Output the (X, Y) coordinate of the center of the cell containing the given text.  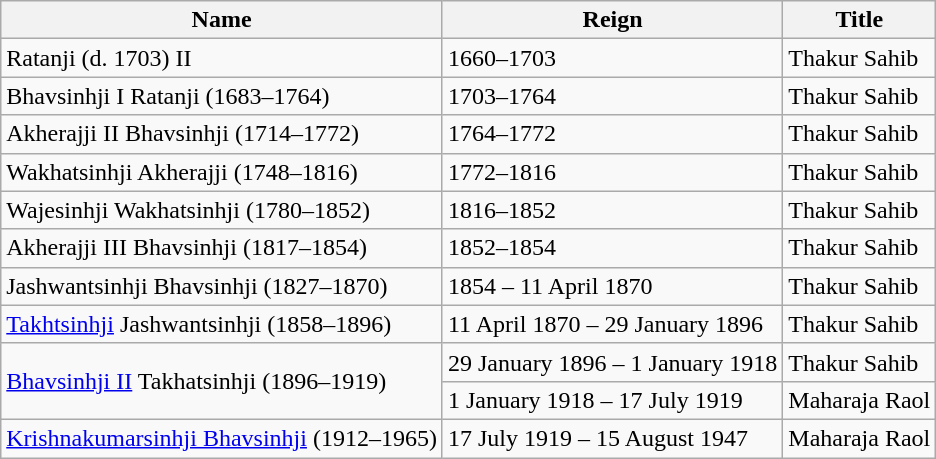
Bhavsinhji I Ratanji (1683–1764) (222, 96)
29 January 1896 – 1 January 1918 (612, 362)
Bhavsinhji II Takhatsinhji (1896–1919) (222, 381)
Name (222, 20)
1772–1816 (612, 172)
Wajesinhji Wakhatsinhji (1780–1852) (222, 210)
17 July 1919 – 15 August 1947 (612, 438)
1854 – 11 April 1870 (612, 286)
Akherajji III Bhavsinhji (1817–1854) (222, 248)
1 January 1918 – 17 July 1919 (612, 400)
Krishnakumarsinhji Bhavsinhji (1912–1965) (222, 438)
Reign (612, 20)
Takhtsinhji Jashwantsinhji (1858–1896) (222, 324)
1703–1764 (612, 96)
Wakhatsinhji Akherajji (1748–1816) (222, 172)
1816–1852 (612, 210)
11 April 1870 – 29 January 1896 (612, 324)
1764–1772 (612, 134)
1660–1703 (612, 58)
1852–1854 (612, 248)
Akherajji II Bhavsinhji (1714–1772) (222, 134)
Title (860, 20)
Jashwantsinhji Bhavsinhji (1827–1870) (222, 286)
Ratanji (d. 1703) II (222, 58)
